From the cell containing the given text, extract its center point as [X, Y] coordinate. 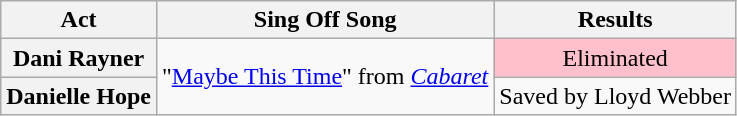
Saved by Lloyd Webber [616, 96]
"Maybe This Time" from Cabaret [324, 77]
Sing Off Song [324, 20]
Dani Rayner [79, 58]
Danielle Hope [79, 96]
Act [79, 20]
Eliminated [616, 58]
Results [616, 20]
